From the cell containing the given text, extract its center point as [X, Y] coordinate. 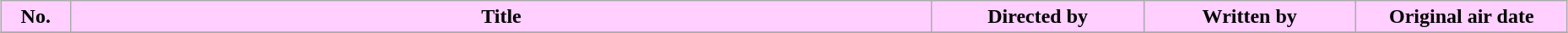
Written by [1249, 17]
Title [501, 17]
Original air date [1462, 17]
Directed by [1038, 17]
No. [35, 17]
